Determine the [x, y] coordinate at the center of the cell enclosing the given text.  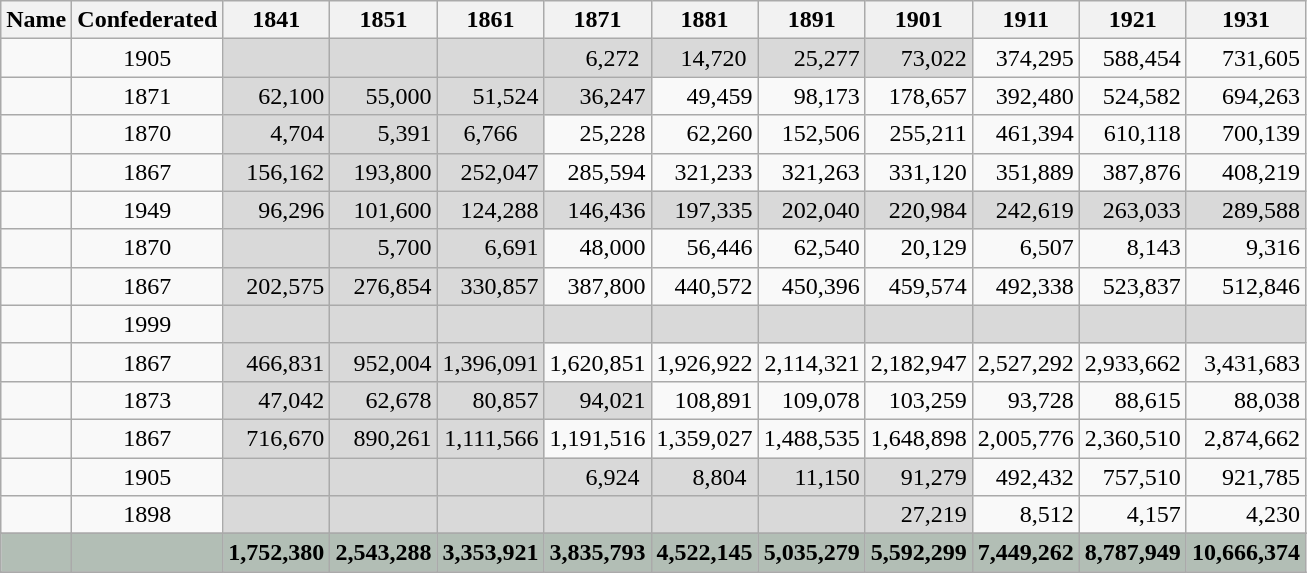
387,876 [1132, 172]
392,480 [1026, 96]
459,574 [918, 286]
4,522,145 [704, 553]
890,261 [384, 438]
1911 [1026, 20]
62,100 [276, 96]
351,889 [1026, 172]
255,211 [918, 134]
450,396 [812, 286]
1,488,535 [812, 438]
492,338 [1026, 286]
220,984 [918, 210]
152,506 [812, 134]
4,157 [1132, 515]
921,785 [1246, 477]
1841 [276, 20]
55,000 [384, 96]
1,396,091 [490, 362]
156,162 [276, 172]
1,648,898 [918, 438]
3,431,683 [1246, 362]
1861 [490, 20]
374,295 [1026, 58]
2,360,510 [1132, 438]
1999 [148, 324]
25,277 [812, 58]
289,588 [1246, 210]
103,259 [918, 400]
193,800 [384, 172]
8,804 [704, 477]
8,787,949 [1132, 553]
757,510 [1132, 477]
101,600 [384, 210]
6,691 [490, 248]
331,120 [918, 172]
47,042 [276, 400]
7,449,262 [1026, 553]
1921 [1132, 20]
321,233 [704, 172]
952,004 [384, 362]
49,459 [704, 96]
1901 [918, 20]
98,173 [812, 96]
387,800 [598, 286]
512,846 [1246, 286]
36,247 [598, 96]
1891 [812, 20]
108,891 [704, 400]
492,432 [1026, 477]
731,605 [1246, 58]
694,263 [1246, 96]
440,572 [704, 286]
6,272 [598, 58]
1949 [148, 210]
5,700 [384, 248]
321,263 [812, 172]
1,926,922 [704, 362]
94,021 [598, 400]
9,316 [1246, 248]
202,040 [812, 210]
330,857 [490, 286]
716,670 [276, 438]
588,454 [1132, 58]
62,678 [384, 400]
242,619 [1026, 210]
48,000 [598, 248]
4,230 [1246, 515]
96,296 [276, 210]
93,728 [1026, 400]
124,288 [490, 210]
252,047 [490, 172]
27,219 [918, 515]
88,038 [1246, 400]
Name [36, 20]
14,720 [704, 58]
4,704 [276, 134]
408,219 [1246, 172]
524,582 [1132, 96]
109,078 [812, 400]
1873 [148, 400]
6,766 [490, 134]
1851 [384, 20]
2,005,776 [1026, 438]
62,260 [704, 134]
263,033 [1132, 210]
1,191,516 [598, 438]
1,752,380 [276, 553]
20,129 [918, 248]
461,394 [1026, 134]
6,924 [598, 477]
2,182,947 [918, 362]
6,507 [1026, 248]
10,666,374 [1246, 553]
285,594 [598, 172]
2,933,662 [1132, 362]
202,575 [276, 286]
5,035,279 [812, 553]
3,835,793 [598, 553]
80,857 [490, 400]
1898 [148, 515]
1931 [1246, 20]
91,279 [918, 477]
51,524 [490, 96]
8,143 [1132, 248]
Confederated [148, 20]
276,854 [384, 286]
2,543,288 [384, 553]
73,022 [918, 58]
523,837 [1132, 286]
610,118 [1132, 134]
25,228 [598, 134]
197,335 [704, 210]
178,657 [918, 96]
11,150 [812, 477]
146,436 [598, 210]
1,359,027 [704, 438]
1,111,566 [490, 438]
2,114,321 [812, 362]
700,139 [1246, 134]
2,874,662 [1246, 438]
3,353,921 [490, 553]
1,620,851 [598, 362]
8,512 [1026, 515]
62,540 [812, 248]
1881 [704, 20]
466,831 [276, 362]
5,391 [384, 134]
56,446 [704, 248]
88,615 [1132, 400]
2,527,292 [1026, 362]
5,592,299 [918, 553]
